Return the (x, y) coordinate for the center point of the cell that contains the specified text.  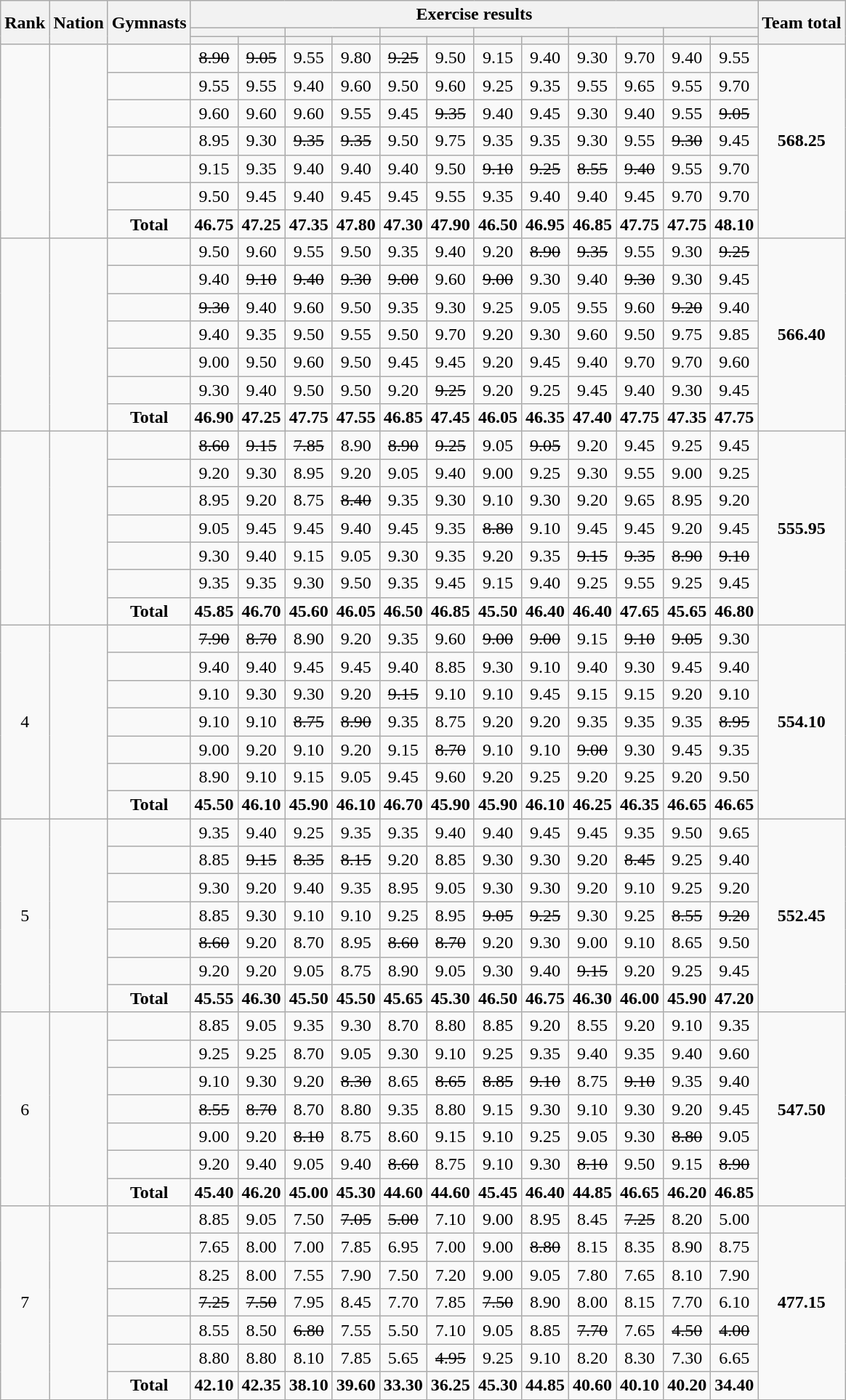
45.85 (214, 611)
6.10 (734, 1303)
4 (25, 721)
46.25 (593, 805)
39.60 (356, 1385)
47.20 (734, 998)
8.25 (214, 1275)
45.55 (214, 998)
6 (25, 1109)
Rank (25, 23)
554.10 (802, 721)
7.20 (451, 1275)
8.40 (356, 501)
42.35 (262, 1385)
45.00 (308, 1192)
47.30 (403, 224)
5 (25, 915)
40.60 (593, 1385)
46.95 (545, 224)
7.30 (688, 1358)
36.25 (451, 1385)
42.10 (214, 1385)
34.40 (734, 1385)
45.45 (497, 1192)
4.95 (451, 1358)
9.80 (356, 58)
566.40 (802, 334)
46.90 (214, 418)
33.30 (403, 1385)
5.65 (403, 1358)
547.50 (802, 1109)
Team total (802, 23)
568.25 (802, 141)
4.50 (688, 1330)
40.10 (640, 1385)
5.50 (403, 1330)
6.80 (308, 1330)
46.00 (640, 998)
552.45 (802, 915)
9.85 (734, 335)
47.55 (356, 418)
47.90 (451, 224)
6.95 (403, 1247)
47.80 (356, 224)
4.00 (734, 1330)
7.05 (356, 1220)
7.80 (593, 1275)
40.20 (688, 1385)
48.10 (734, 224)
47.45 (451, 418)
38.10 (308, 1385)
Gymnasts (149, 23)
Nation (78, 23)
477.15 (802, 1303)
Exercise results (474, 15)
47.65 (640, 611)
7.95 (308, 1303)
555.95 (802, 528)
45.60 (308, 611)
45.40 (214, 1192)
47.40 (593, 418)
6.65 (734, 1358)
8.50 (262, 1330)
46.80 (734, 611)
7 (25, 1303)
